From the cell containing the given text, extract its center point as (x, y) coordinate. 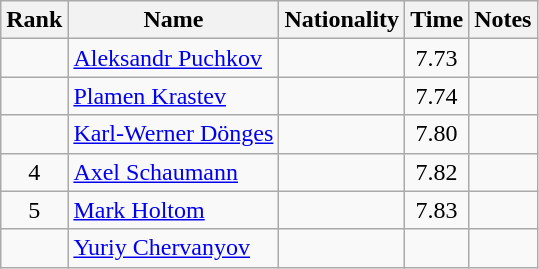
Nationality (342, 20)
Plamen Krastev (174, 96)
Yuriy Chervanyov (174, 248)
Time (437, 20)
7.82 (437, 172)
Name (174, 20)
Rank (34, 20)
7.80 (437, 134)
Karl-Werner Dönges (174, 134)
7.83 (437, 210)
Axel Schaumann (174, 172)
4 (34, 172)
Mark Holtom (174, 210)
Aleksandr Puchkov (174, 58)
7.74 (437, 96)
7.73 (437, 58)
5 (34, 210)
Notes (503, 20)
